Capture the cell that displays the provided text and extract its (x, y) central coordinate. 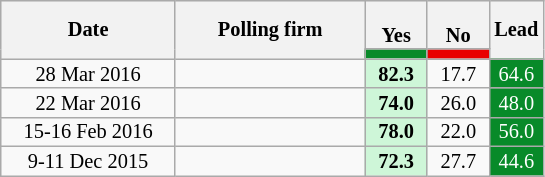
Date (88, 29)
9-11 Dec 2015 (88, 160)
Polling firm (270, 29)
82.3 (396, 74)
64.6 (516, 74)
56.0 (516, 132)
44.6 (516, 160)
48.0 (516, 102)
No (458, 24)
27.7 (458, 160)
22.0 (458, 132)
15-16 Feb 2016 (88, 132)
22 Mar 2016 (88, 102)
17.7 (458, 74)
Yes (396, 24)
26.0 (458, 102)
74.0 (396, 102)
78.0 (396, 132)
72.3 (396, 160)
28 Mar 2016 (88, 74)
Lead (516, 29)
